Locate the cell with the specified text and output its (X, Y) center coordinate. 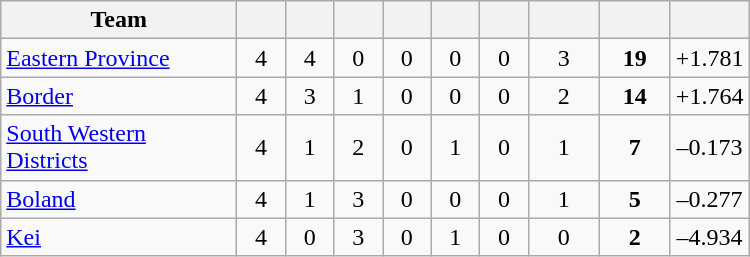
14 (634, 96)
–0.173 (710, 148)
+1.764 (710, 96)
–0.277 (710, 199)
Team (119, 20)
19 (634, 58)
5 (634, 199)
South Western Districts (119, 148)
Kei (119, 237)
Eastern Province (119, 58)
7 (634, 148)
Border (119, 96)
–4.934 (710, 237)
+1.781 (710, 58)
Boland (119, 199)
